Output the [x, y] coordinate of the center of the cell containing the given text.  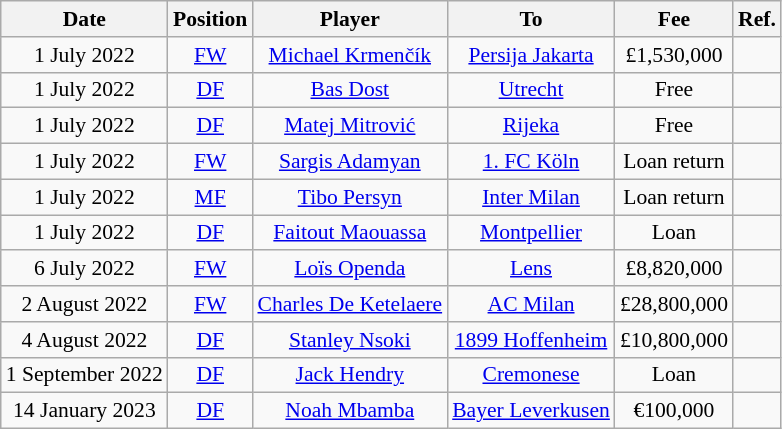
£1,530,000 [674, 55]
6 July 2022 [84, 269]
2 August 2022 [84, 304]
Noah Mbamba [350, 411]
Matej Mitrović [350, 126]
14 January 2023 [84, 411]
To [531, 19]
Faitout Maouassa [350, 233]
Fee [674, 19]
Bas Dost [350, 90]
Rijeka [531, 126]
Tibo Persyn [350, 197]
Cremonese [531, 375]
Michael Krmenčík [350, 55]
Ref. [757, 19]
Player [350, 19]
Montpellier [531, 233]
1 September 2022 [84, 375]
€100,000 [674, 411]
Loïs Openda [350, 269]
4 August 2022 [84, 340]
Date [84, 19]
Persija Jakarta [531, 55]
£10,800,000 [674, 340]
Jack Hendry [350, 375]
Inter Milan [531, 197]
Utrecht [531, 90]
MF [210, 197]
Position [210, 19]
Stanley Nsoki [350, 340]
Sargis Adamyan [350, 162]
£8,820,000 [674, 269]
Lens [531, 269]
Charles De Ketelaere [350, 304]
AC Milan [531, 304]
£28,800,000 [674, 304]
1899 Hoffenheim [531, 340]
1. FC Köln [531, 162]
Bayer Leverkusen [531, 411]
